Search for the cell housing the specified text and yield its (X, Y) center coordinate. 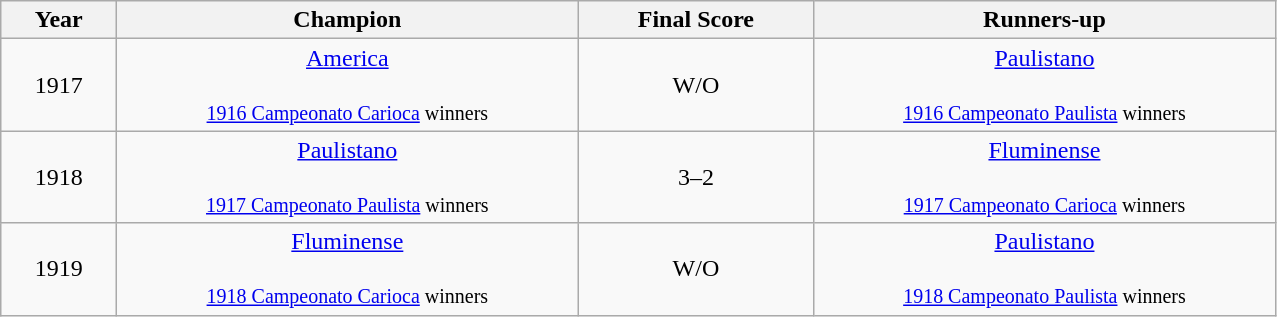
America1916 Campeonato Carioca winners (348, 85)
1919 (59, 269)
Runners-up (1044, 20)
Final Score (696, 20)
1917 (59, 85)
Champion (348, 20)
Paulistano1916 Campeonato Paulista winners (1044, 85)
Fluminense1917 Campeonato Carioca winners (1044, 177)
Year (59, 20)
Paulistano1918 Campeonato Paulista winners (1044, 269)
Fluminense1918 Campeonato Carioca winners (348, 269)
Paulistano1917 Campeonato Paulista winners (348, 177)
1918 (59, 177)
3–2 (696, 177)
